Return (x, y) of the center of cell containing provided text 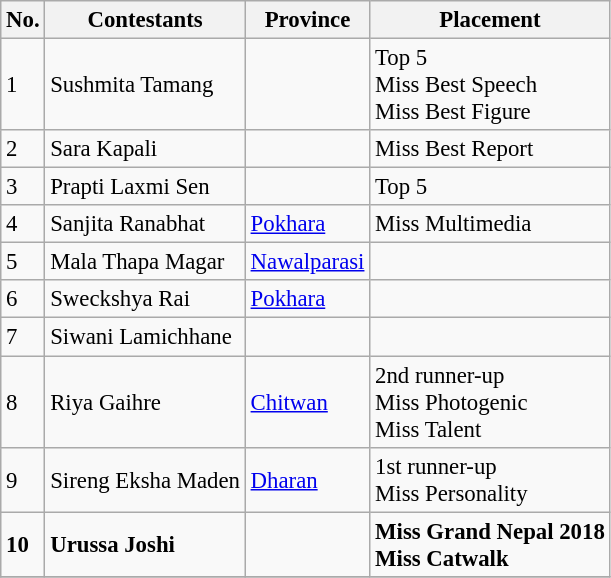
Mala Thapa Magar (145, 262)
2nd runner-up Miss Photogenic Miss Talent (490, 402)
8 (23, 402)
Sanjita Ranabhat (145, 224)
Top 5 Miss Best Speech Miss Best Figure (490, 85)
Sushmita Tamang (145, 85)
1 (23, 85)
Top 5 (490, 187)
Province (307, 20)
Miss Grand Nepal 2018 Miss Catwalk (490, 544)
Siwani Lamichhane (145, 337)
3 (23, 187)
Riya Gaihre (145, 402)
Sireng Eksha Maden (145, 480)
5 (23, 262)
Sweckshya Rai (145, 299)
Miss Multimedia (490, 224)
No. (23, 20)
Miss Best Report (490, 149)
Contestants (145, 20)
Prapti Laxmi Sen (145, 187)
4 (23, 224)
10 (23, 544)
9 (23, 480)
Placement (490, 20)
1st runner-up Miss Personality (490, 480)
6 (23, 299)
Nawalparasi (307, 262)
Urussa Joshi (145, 544)
7 (23, 337)
Chitwan (307, 402)
Sara Kapali (145, 149)
2 (23, 149)
Dharan (307, 480)
